Find where the given text appears and provide that cell's center as (x, y) coordinate. 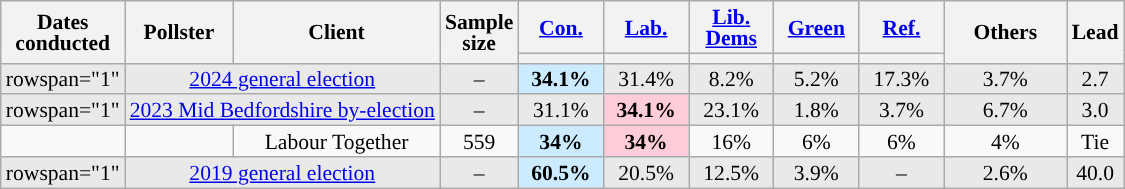
Pollster (180, 32)
2.6% (1006, 172)
Lab. (646, 27)
8.2% (732, 78)
40.0 (1096, 172)
Others (1006, 32)
Lead (1096, 32)
Ref. (902, 27)
Green (816, 27)
Sample size (479, 32)
559 (479, 142)
31.4% (646, 78)
16% (732, 142)
20.5% (646, 172)
17.3% (902, 78)
5.2% (816, 78)
12.5% (732, 172)
1.8% (816, 110)
Client (336, 32)
6.7% (1006, 110)
2024 general election (282, 78)
31.1% (560, 110)
2.7 (1096, 78)
23.1% (732, 110)
2019 general election (282, 172)
Lib. Dems (732, 27)
2023 Mid Bedfordshire by-election (282, 110)
Con. (560, 27)
4% (1006, 142)
Dates conducted (63, 32)
3.9% (816, 172)
Labour Together (336, 142)
Tie (1096, 142)
3.0 (1096, 110)
60.5% (560, 172)
